Pinpoint the cell where the given text exists, returning its [X, Y] midpoint coordinate. 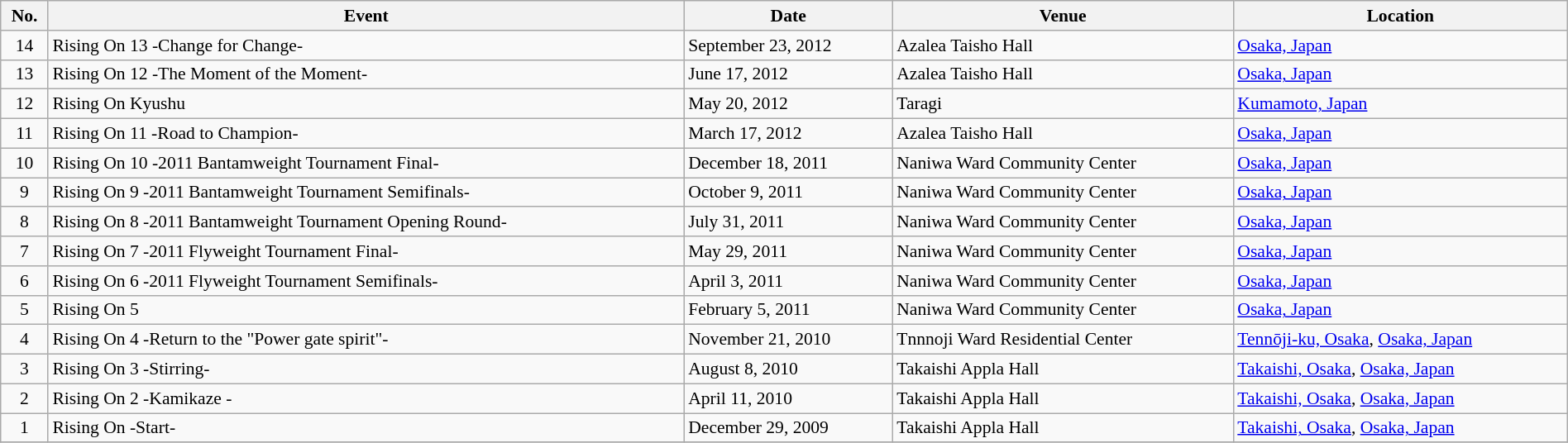
September 23, 2012 [788, 45]
Kumamoto, Japan [1400, 104]
5 [25, 310]
Rising On 13 -Change for Change- [366, 45]
October 9, 2011 [788, 192]
6 [25, 280]
Rising On 10 -2011 Bantamweight Tournament Final- [366, 163]
December 29, 2009 [788, 428]
June 17, 2012 [788, 74]
Rising On 3 -Stirring- [366, 369]
Rising On 2 -Kamikaze - [366, 398]
No. [25, 16]
April 3, 2011 [788, 280]
March 17, 2012 [788, 133]
7 [25, 251]
3 [25, 369]
May 29, 2011 [788, 251]
12 [25, 104]
August 8, 2010 [788, 369]
Date [788, 16]
November 21, 2010 [788, 340]
Venue [1063, 16]
13 [25, 74]
Tennōji-ku, Osaka, Osaka, Japan [1400, 340]
December 18, 2011 [788, 163]
10 [25, 163]
14 [25, 45]
April 11, 2010 [788, 398]
July 31, 2011 [788, 221]
Taragi [1063, 104]
February 5, 2011 [788, 310]
Rising On Kyushu [366, 104]
Location [1400, 16]
Rising On 8 -2011 Bantamweight Tournament Opening Round- [366, 221]
Rising On 12 -The Moment of the Moment- [366, 74]
11 [25, 133]
Rising On 7 -2011 Flyweight Tournament Final- [366, 251]
4 [25, 340]
Rising On 4 -Return to the "Power gate spirit"- [366, 340]
Rising On 9 -2011 Bantamweight Tournament Semifinals- [366, 192]
Rising On 5 [366, 310]
9 [25, 192]
Rising On 11 -Road to Champion- [366, 133]
2 [25, 398]
1 [25, 428]
Rising On -Start- [366, 428]
May 20, 2012 [788, 104]
8 [25, 221]
Tnnnoji Ward Residential Center [1063, 340]
Event [366, 16]
Rising On 6 -2011 Flyweight Tournament Semifinals- [366, 280]
